Extract the (x, y) coordinate from the center of the cell holding the provided text.  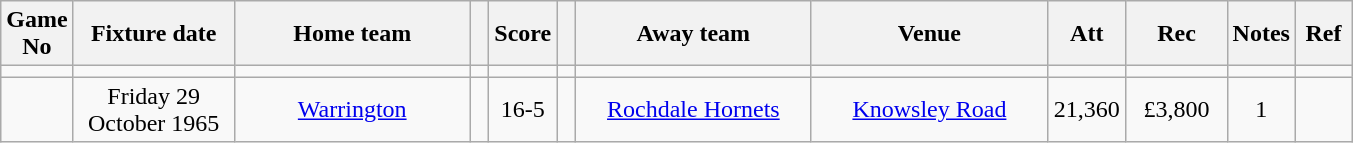
Score (523, 34)
Home team (352, 34)
16-5 (523, 110)
Rec (1176, 34)
1 (1261, 110)
Warrington (352, 110)
Fixture date (154, 34)
Ref (1323, 34)
Att (1086, 34)
21,360 (1086, 110)
Friday 29 October 1965 (154, 110)
Notes (1261, 34)
Rochdale Hornets (693, 110)
Game No (37, 34)
Knowsley Road (929, 110)
Venue (929, 34)
£3,800 (1176, 110)
Away team (693, 34)
